For the text-containing cell, return its midpoint in [x, y] coordinate format. 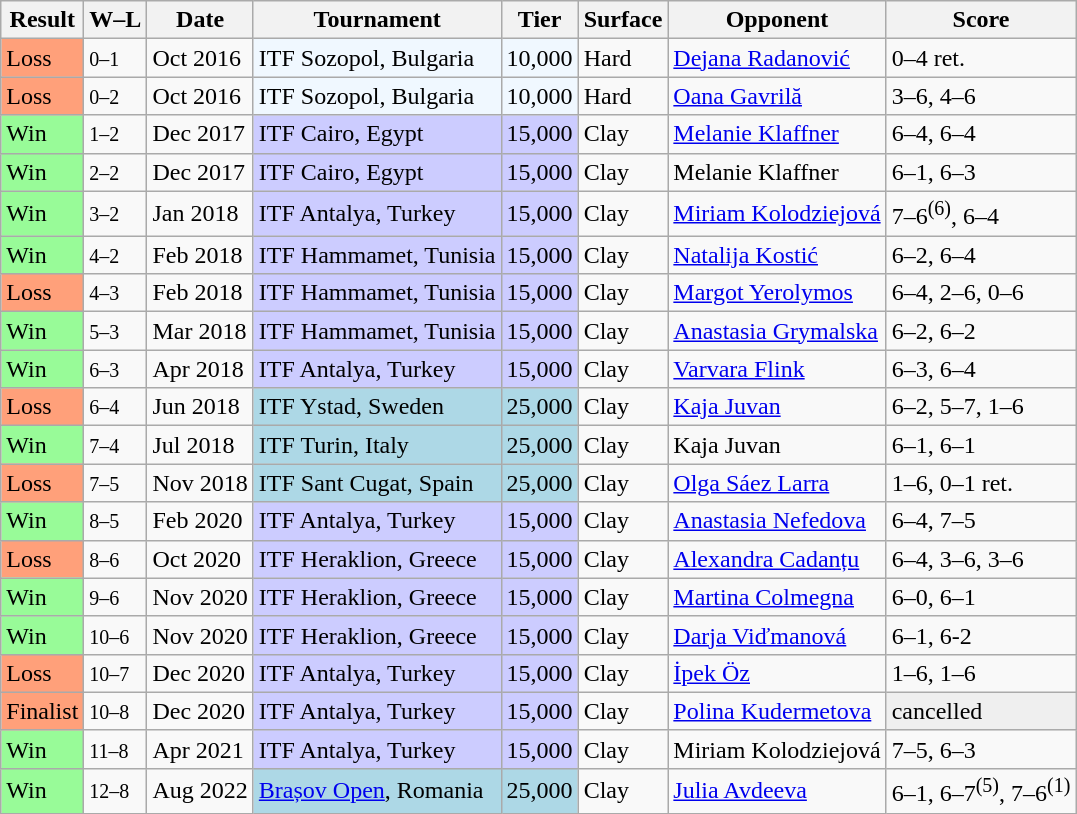
4–3 [116, 293]
6–1, 6-2 [981, 635]
7–5 [116, 483]
6–4, 6–4 [981, 134]
Darja Viďmanová [777, 635]
12–8 [116, 790]
6–2, 5–7, 1–6 [981, 407]
Dejana Radanović [777, 58]
6–3 [116, 369]
Varvara Flink [777, 369]
Jun 2018 [200, 407]
0–1 [116, 58]
6–2, 6–2 [981, 331]
İpek Öz [777, 673]
Julia Avdeeva [777, 790]
10–7 [116, 673]
Result [42, 20]
Anastasia Nefedova [777, 521]
ITF Sant Cugat, Spain [377, 483]
10–6 [116, 635]
W–L [116, 20]
ITF Ystad, Sweden [377, 407]
7–5, 6–3 [981, 749]
Aug 2022 [200, 790]
Surface [623, 20]
5–3 [116, 331]
1–6, 1–6 [981, 673]
Margot Yerolymos [777, 293]
Mar 2018 [200, 331]
6–4, 7–5 [981, 521]
Alexandra Cadanțu [777, 559]
Apr 2018 [200, 369]
Olga Sáez Larra [777, 483]
7–6(6), 6–4 [981, 214]
Anastasia Grymalska [777, 331]
6–1, 6–7(5), 7–6(1) [981, 790]
Score [981, 20]
6–4, 2–6, 0–6 [981, 293]
6–4, 3–6, 3–6 [981, 559]
Oana Gavrilă [777, 96]
6–4 [116, 407]
0–2 [116, 96]
Martina Colmegna [777, 597]
6–1, 6–3 [981, 172]
Opponent [777, 20]
Apr 2021 [200, 749]
8–6 [116, 559]
cancelled [981, 711]
2–2 [116, 172]
Brașov Open, Romania [377, 790]
10–8 [116, 711]
11–8 [116, 749]
Nov 2018 [200, 483]
0–4 ret. [981, 58]
9–6 [116, 597]
Tournament [377, 20]
Polina Kudermetova [777, 711]
Jan 2018 [200, 214]
3–6, 4–6 [981, 96]
ITF Turin, Italy [377, 445]
6–1, 6–1 [981, 445]
3–2 [116, 214]
6–0, 6–1 [981, 597]
6–3, 6–4 [981, 369]
7–4 [116, 445]
Finalist [42, 711]
1–2 [116, 134]
6–2, 6–4 [981, 255]
8–5 [116, 521]
Natalija Kostić [777, 255]
Jul 2018 [200, 445]
Oct 2020 [200, 559]
Tier [540, 20]
4–2 [116, 255]
1–6, 0–1 ret. [981, 483]
Date [200, 20]
Feb 2020 [200, 521]
